Return (X, Y) of the center of cell containing provided text 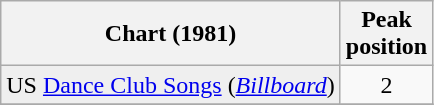
2 (386, 85)
Peakposition (386, 34)
US Dance Club Songs (Billboard) (171, 85)
Chart (1981) (171, 34)
